Find where the given text appears and provide that cell's center as (x, y) coordinate. 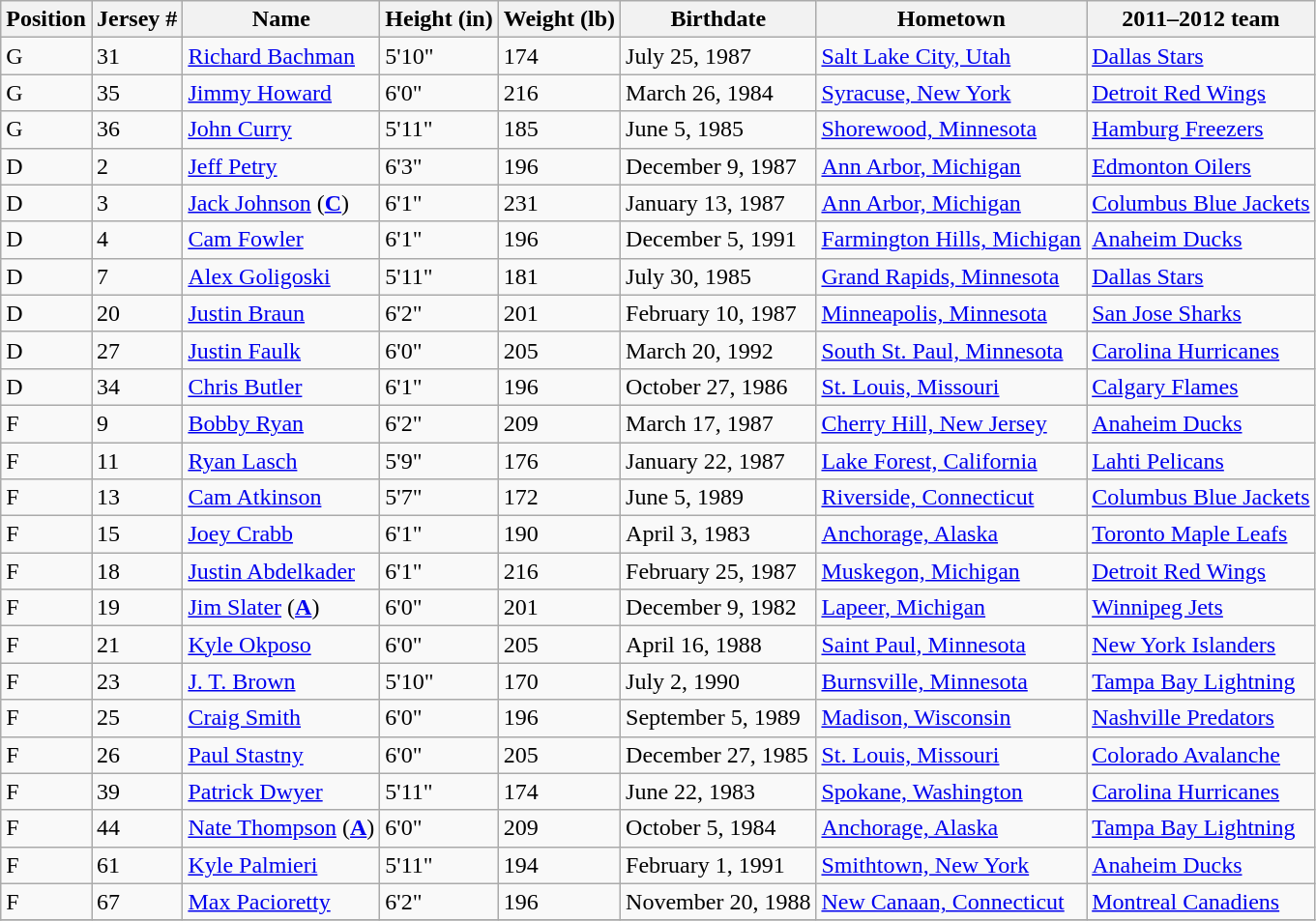
Lake Forest, California (951, 461)
October 5, 1984 (718, 828)
36 (136, 130)
Nashville Predators (1201, 718)
Lapeer, Michigan (951, 608)
July 30, 1985 (718, 276)
176 (559, 461)
4 (136, 240)
2011–2012 team (1201, 19)
181 (559, 276)
Max Pacioretty (281, 902)
Cam Atkinson (281, 498)
Spokane, Washington (951, 791)
San Jose Sharks (1201, 313)
61 (136, 865)
Birthdate (718, 19)
July 25, 1987 (718, 56)
194 (559, 865)
2 (136, 166)
Position (46, 19)
March 17, 1987 (718, 423)
Farmington Hills, Michigan (951, 240)
New Canaan, Connecticut (951, 902)
Alex Goligoski (281, 276)
October 27, 1986 (718, 387)
April 3, 1983 (718, 534)
March 26, 1984 (718, 93)
Justin Faulk (281, 350)
February 10, 1987 (718, 313)
190 (559, 534)
J. T. Brown (281, 681)
July 2, 1990 (718, 681)
Jimmy Howard (281, 93)
September 5, 1989 (718, 718)
Jeff Petry (281, 166)
Weight (lb) (559, 19)
South St. Paul, Minnesota (951, 350)
11 (136, 461)
April 16, 1988 (718, 645)
Muskegon, Michigan (951, 571)
Riverside, Connecticut (951, 498)
Winnipeg Jets (1201, 608)
Jersey # (136, 19)
Hometown (951, 19)
Cam Fowler (281, 240)
Madison, Wisconsin (951, 718)
Hamburg Freezers (1201, 130)
3 (136, 203)
Colorado Avalanche (1201, 755)
Minneapolis, Minnesota (951, 313)
170 (559, 681)
February 25, 1987 (718, 571)
18 (136, 571)
Chris Butler (281, 387)
Kyle Palmieri (281, 865)
Salt Lake City, Utah (951, 56)
23 (136, 681)
21 (136, 645)
Ryan Lasch (281, 461)
June 22, 1983 (718, 791)
27 (136, 350)
5'9" (439, 461)
Smithtown, New York (951, 865)
December 5, 1991 (718, 240)
35 (136, 93)
February 1, 1991 (718, 865)
Bobby Ryan (281, 423)
December 27, 1985 (718, 755)
Grand Rapids, Minnesota (951, 276)
Toronto Maple Leafs (1201, 534)
Syracuse, New York (951, 93)
Patrick Dwyer (281, 791)
December 9, 1987 (718, 166)
Craig Smith (281, 718)
231 (559, 203)
Burnsville, Minnesota (951, 681)
34 (136, 387)
5'7" (439, 498)
June 5, 1985 (718, 130)
15 (136, 534)
Name (281, 19)
June 5, 1989 (718, 498)
Justin Braun (281, 313)
New York Islanders (1201, 645)
Paul Stastny (281, 755)
7 (136, 276)
19 (136, 608)
Shorewood, Minnesota (951, 130)
9 (136, 423)
Jack Johnson (C) (281, 203)
Lahti Pelicans (1201, 461)
13 (136, 498)
Edmonton Oilers (1201, 166)
20 (136, 313)
January 13, 1987 (718, 203)
6'3" (439, 166)
39 (136, 791)
31 (136, 56)
November 20, 1988 (718, 902)
44 (136, 828)
Calgary Flames (1201, 387)
Cherry Hill, New Jersey (951, 423)
Height (in) (439, 19)
March 20, 1992 (718, 350)
25 (136, 718)
January 22, 1987 (718, 461)
Joey Crabb (281, 534)
Jim Slater (A) (281, 608)
185 (559, 130)
Richard Bachman (281, 56)
172 (559, 498)
December 9, 1982 (718, 608)
John Curry (281, 130)
Nate Thompson (A) (281, 828)
Montreal Canadiens (1201, 902)
Justin Abdelkader (281, 571)
Saint Paul, Minnesota (951, 645)
Kyle Okposo (281, 645)
26 (136, 755)
67 (136, 902)
